Search for the cell housing the specified text and yield its (X, Y) center coordinate. 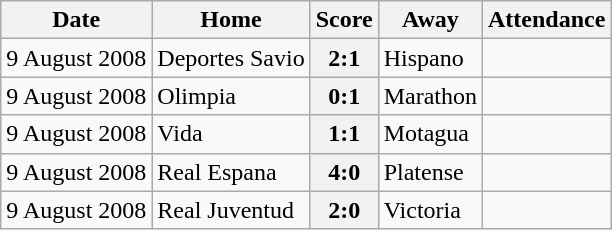
2:1 (344, 58)
Home (231, 20)
Motagua (430, 134)
Vida (231, 134)
Real Juventud (231, 210)
Hispano (430, 58)
Victoria (430, 210)
Platense (430, 172)
0:1 (344, 96)
Attendance (547, 20)
4:0 (344, 172)
Marathon (430, 96)
Olimpia (231, 96)
Date (76, 20)
Deportes Savio (231, 58)
Away (430, 20)
2:0 (344, 210)
Score (344, 20)
1:1 (344, 134)
Real Espana (231, 172)
